Identify which cell holds the provided text, then report its (x, y) central coordinate. 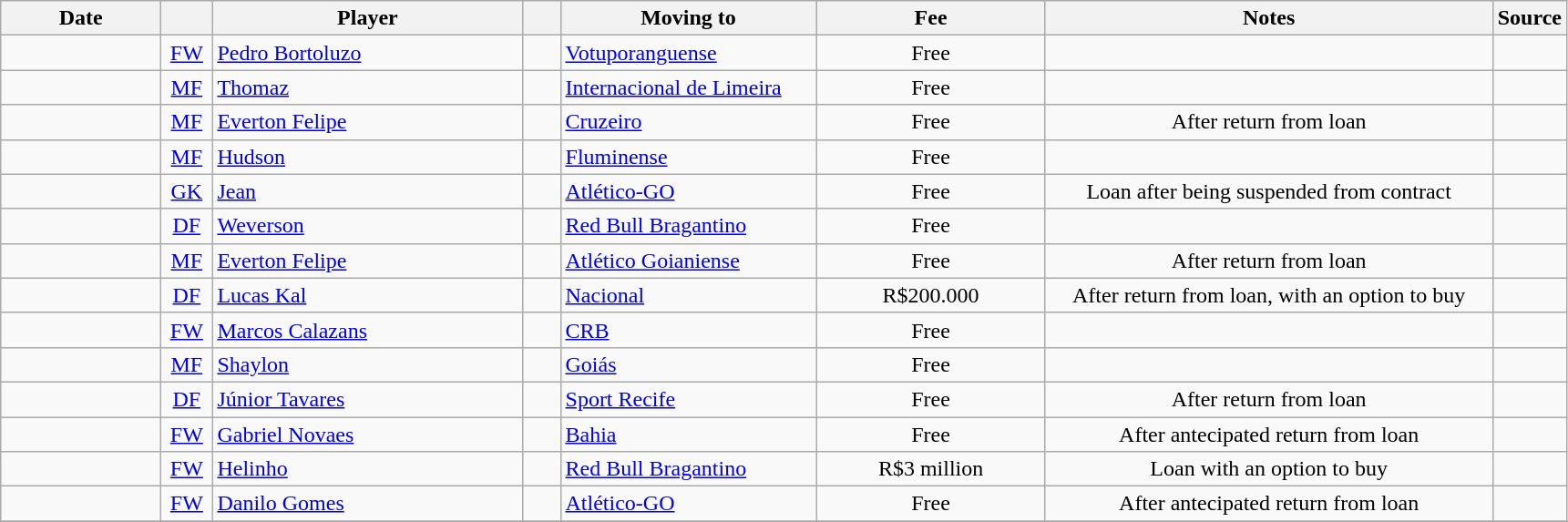
Sport Recife (689, 399)
Notes (1268, 18)
Lucas Kal (368, 295)
CRB (689, 330)
Loan after being suspended from contract (1268, 191)
Shaylon (368, 364)
Cruzeiro (689, 122)
R$3 million (931, 469)
Hudson (368, 157)
Jean (368, 191)
Atlético Goianiense (689, 261)
After return from loan, with an option to buy (1268, 295)
Bahia (689, 435)
Source (1529, 18)
Júnior Tavares (368, 399)
Fluminense (689, 157)
Moving to (689, 18)
Date (81, 18)
Gabriel Novaes (368, 435)
Helinho (368, 469)
Goiás (689, 364)
Weverson (368, 226)
Marcos Calazans (368, 330)
Pedro Bortoluzo (368, 53)
Internacional de Limeira (689, 87)
Danilo Gomes (368, 504)
Player (368, 18)
Thomaz (368, 87)
Nacional (689, 295)
GK (187, 191)
R$200.000 (931, 295)
Fee (931, 18)
Votuporanguense (689, 53)
Loan with an option to buy (1268, 469)
